Locate the cell with the specified text and output its [x, y] center coordinate. 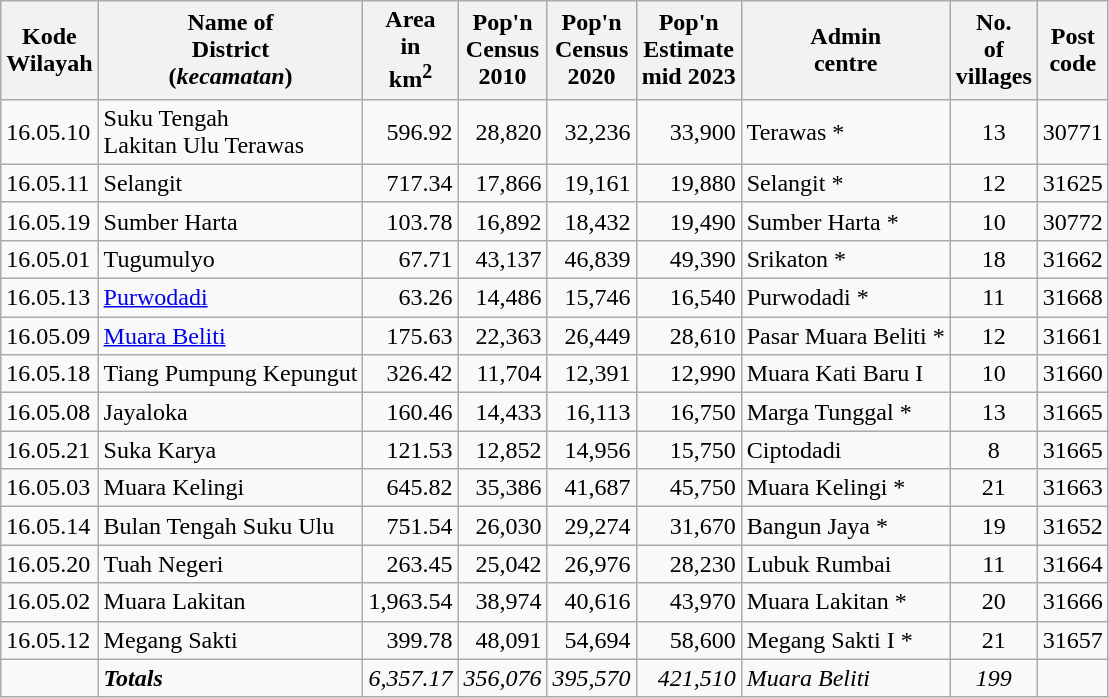
12,990 [688, 374]
16.05.21 [50, 450]
Name ofDistrict(kecamatan) [230, 50]
6,357.17 [410, 678]
Sumber Harta [230, 221]
17,866 [502, 183]
30772 [1072, 221]
16.05.08 [50, 412]
16,750 [688, 412]
Tuah Negeri [230, 564]
Muara Lakitan * [846, 602]
16,892 [502, 221]
Sumber Harta * [846, 221]
26,976 [592, 564]
31652 [1072, 526]
Ciptodadi [846, 450]
Purwodadi [230, 298]
31662 [1072, 259]
67.71 [410, 259]
31625 [1072, 183]
395,570 [592, 678]
Pop'nCensus2010 [502, 50]
14,433 [502, 412]
751.54 [410, 526]
25,042 [502, 564]
31660 [1072, 374]
16.05.02 [50, 602]
45,750 [688, 488]
16.05.19 [50, 221]
Muara Kati Baru I [846, 374]
Pasar Muara Beliti * [846, 336]
103.78 [410, 221]
Marga Tunggal * [846, 412]
326.42 [410, 374]
19,161 [592, 183]
31657 [1072, 640]
Lubuk Rumbai [846, 564]
Purwodadi * [846, 298]
58,600 [688, 640]
645.82 [410, 488]
Jayaloka [230, 412]
16.05.10 [50, 132]
Admincentre [846, 50]
Muara Lakitan [230, 602]
19,490 [688, 221]
Megang Sakti [230, 640]
Bulan Tengah Suku Ulu [230, 526]
Tiang Pumpung Kepungut [230, 374]
28,820 [502, 132]
32,236 [592, 132]
16,540 [688, 298]
12,391 [592, 374]
16.05.18 [50, 374]
22,363 [502, 336]
Muara Kelingi [230, 488]
14,486 [502, 298]
199 [994, 678]
16.05.20 [50, 564]
33,900 [688, 132]
31663 [1072, 488]
16.05.01 [50, 259]
19,880 [688, 183]
Terawas * [846, 132]
Area in km2 [410, 50]
Pop'nCensus2020 [592, 50]
46,839 [592, 259]
16,113 [592, 412]
Kode Wilayah [50, 50]
31,670 [688, 526]
596.92 [410, 132]
16.05.12 [50, 640]
38,974 [502, 602]
Totals [230, 678]
175.63 [410, 336]
29,274 [592, 526]
12,852 [502, 450]
Pop'nEstimatemid 2023 [688, 50]
263.45 [410, 564]
19 [994, 526]
20 [994, 602]
16.05.09 [50, 336]
16.05.13 [50, 298]
48,091 [502, 640]
356,076 [502, 678]
Tugumulyo [230, 259]
No. ofvillages [994, 50]
31666 [1072, 602]
160.46 [410, 412]
40,616 [592, 602]
15,746 [592, 298]
18 [994, 259]
16.05.11 [50, 183]
Muara Kelingi * [846, 488]
Bangun Jaya * [846, 526]
35,386 [502, 488]
399.78 [410, 640]
31664 [1072, 564]
717.34 [410, 183]
421,510 [688, 678]
41,687 [592, 488]
Postcode [1072, 50]
Srikaton * [846, 259]
16.05.14 [50, 526]
31661 [1072, 336]
Selangit * [846, 183]
16.05.03 [50, 488]
18,432 [592, 221]
63.26 [410, 298]
26,449 [592, 336]
28,610 [688, 336]
11,704 [502, 374]
Suka Karya [230, 450]
28,230 [688, 564]
Megang Sakti I * [846, 640]
30771 [1072, 132]
8 [994, 450]
121.53 [410, 450]
26,030 [502, 526]
14,956 [592, 450]
49,390 [688, 259]
43,137 [502, 259]
15,750 [688, 450]
Suku Tengah Lakitan Ulu Terawas [230, 132]
1,963.54 [410, 602]
Selangit [230, 183]
31668 [1072, 298]
54,694 [592, 640]
43,970 [688, 602]
